Determine the (x, y) coordinate at the center of the cell enclosing the given text.  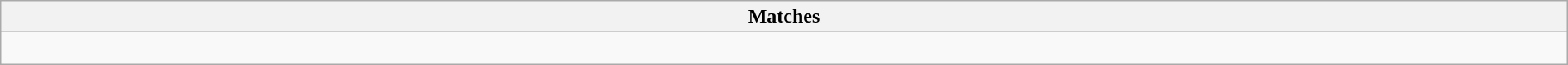
Matches (784, 17)
